Return (x, y) of the center of cell containing provided text 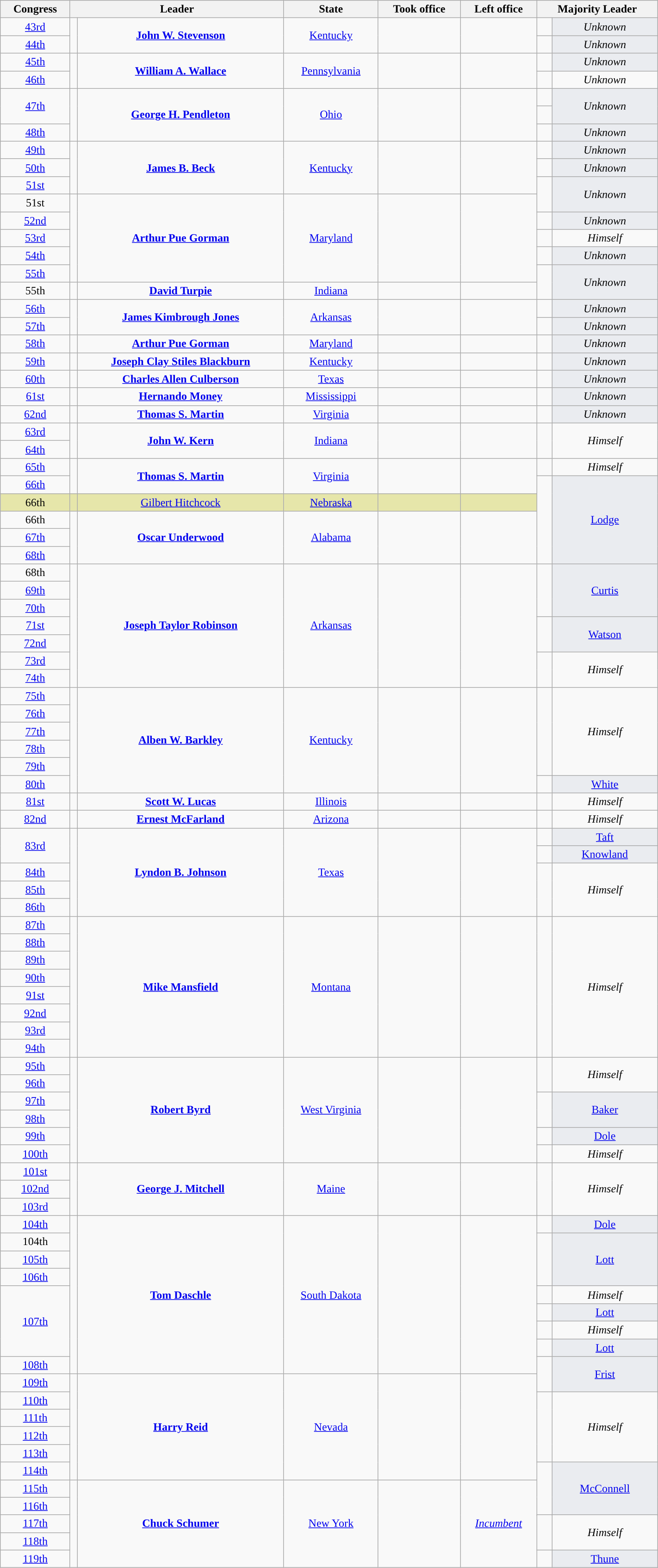
81st (35, 802)
95th (35, 1066)
50th (35, 167)
72nd (35, 643)
64th (35, 449)
Joseph Clay Stiles Blackburn (180, 361)
67th (35, 538)
Maine (331, 1189)
White (605, 784)
116th (35, 1506)
91st (35, 995)
85th (35, 890)
Gilbert Hitchcock (180, 502)
Nevada (331, 1427)
113th (35, 1453)
61st (35, 397)
Pennsylvania (331, 71)
118th (35, 1541)
Lodge (605, 520)
117th (35, 1524)
109th (35, 1383)
46th (35, 80)
Montana (331, 986)
99th (35, 1136)
69th (35, 590)
114th (35, 1471)
119th (35, 1559)
44th (35, 44)
John W. Stevenson (180, 36)
89th (35, 960)
Illinois (331, 802)
McConnell (605, 1488)
James Kimbrough Jones (180, 317)
Congress (35, 9)
South Dakota (331, 1295)
Curtis (605, 590)
Chuck Schumer (180, 1524)
Alabama (331, 538)
57th (35, 326)
Knowland (605, 855)
William A. Wallace (180, 71)
76th (35, 713)
84th (35, 872)
Joseph Taylor Robinson (180, 626)
56th (35, 309)
65th (35, 467)
Nebraska (331, 502)
James B. Beck (180, 167)
75th (35, 696)
90th (35, 978)
71st (35, 626)
87th (35, 925)
Ernest McFarland (180, 819)
George J. Mitchell (180, 1189)
Lyndon B. Johnson (180, 872)
52nd (35, 221)
102nd (35, 1189)
108th (35, 1365)
83rd (35, 846)
Leader (177, 9)
Alben W. Barkley (180, 740)
Harry Reid (180, 1427)
State (331, 9)
Majority Leader (597, 9)
101st (35, 1171)
Hernando Money (180, 397)
Took office (419, 9)
Tom Daschle (180, 1295)
47th (35, 106)
86th (35, 907)
George H. Pendleton (180, 115)
82nd (35, 819)
79th (35, 766)
62nd (35, 414)
John W. Kern (180, 440)
54th (35, 256)
96th (35, 1084)
Charles Allen Culberson (180, 379)
48th (35, 132)
Baker (605, 1110)
110th (35, 1401)
78th (35, 749)
63rd (35, 432)
94th (35, 1048)
Arizona (331, 819)
Watson (605, 634)
Frist (605, 1374)
88th (35, 942)
Taft (605, 837)
77th (35, 731)
Mike Mansfield (180, 986)
74th (35, 678)
107th (35, 1321)
70th (35, 608)
New York (331, 1524)
111th (35, 1418)
80th (35, 784)
115th (35, 1488)
Thune (605, 1559)
100th (35, 1154)
59th (35, 361)
49th (35, 150)
David Turpie (180, 291)
97th (35, 1101)
58th (35, 344)
Oscar Underwood (180, 538)
45th (35, 62)
73rd (35, 661)
Mississippi (331, 397)
112th (35, 1436)
103rd (35, 1207)
105th (35, 1259)
Robert Byrd (180, 1109)
98th (35, 1119)
Ohio (331, 115)
Left office (499, 9)
60th (35, 379)
West Virginia (331, 1109)
106th (35, 1277)
43rd (35, 27)
Scott W. Lucas (180, 802)
93rd (35, 1030)
53rd (35, 238)
92nd (35, 1013)
Incumbent (499, 1524)
